Search for the cell housing the specified text and yield its [x, y] center coordinate. 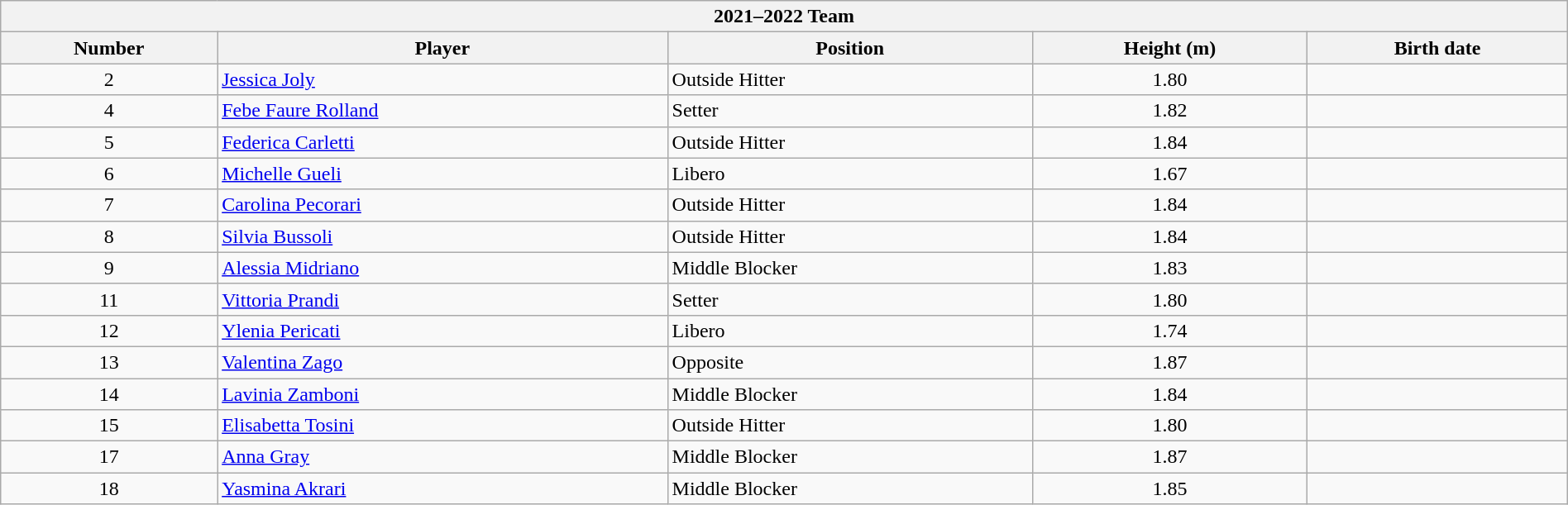
Lavinia Zamboni [442, 394]
15 [109, 426]
Michelle Gueli [442, 174]
1.67 [1169, 174]
Federica Carletti [442, 142]
1.83 [1169, 268]
9 [109, 268]
18 [109, 488]
Number [109, 48]
Silvia Bussoli [442, 236]
8 [109, 236]
6 [109, 174]
Jessica Joly [442, 79]
Yasmina Akrari [442, 488]
2021–2022 Team [784, 17]
Ylenia Pericati [442, 331]
14 [109, 394]
17 [109, 457]
Valentina Zago [442, 362]
Anna Gray [442, 457]
4 [109, 111]
5 [109, 142]
7 [109, 205]
Elisabetta Tosini [442, 426]
Opposite [850, 362]
1.82 [1169, 111]
12 [109, 331]
Carolina Pecorari [442, 205]
Position [850, 48]
Alessia Midriano [442, 268]
Febe Faure Rolland [442, 111]
Height (m) [1169, 48]
11 [109, 299]
2 [109, 79]
Vittoria Prandi [442, 299]
Birth date [1437, 48]
13 [109, 362]
Player [442, 48]
1.85 [1169, 488]
1.74 [1169, 331]
